Determine the (X, Y) coordinate at the center of the cell enclosing the given text.  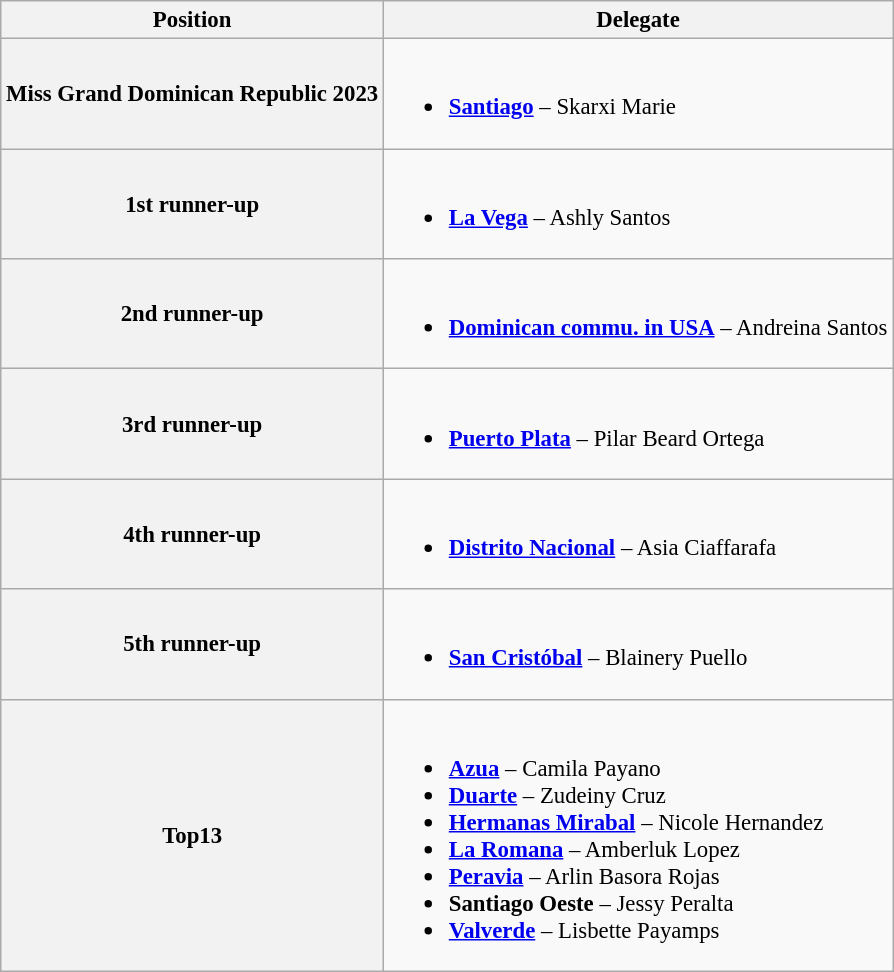
La Vega – Ashly Santos (638, 204)
Top13 (192, 835)
San Cristóbal – Blainery Puello (638, 644)
1st runner-up (192, 204)
Delegate (638, 20)
Distrito Nacional – Asia Ciaffarafa (638, 534)
Puerto Plata – Pilar Beard Ortega (638, 424)
3rd runner-up (192, 424)
Santiago – Skarxi Marie (638, 94)
5th runner-up (192, 644)
4th runner-up (192, 534)
Position (192, 20)
2nd runner-up (192, 314)
Dominican commu. in USA – Andreina Santos (638, 314)
Miss Grand Dominican Republic 2023 (192, 94)
